Search for the cell housing the specified text and yield its [X, Y] center coordinate. 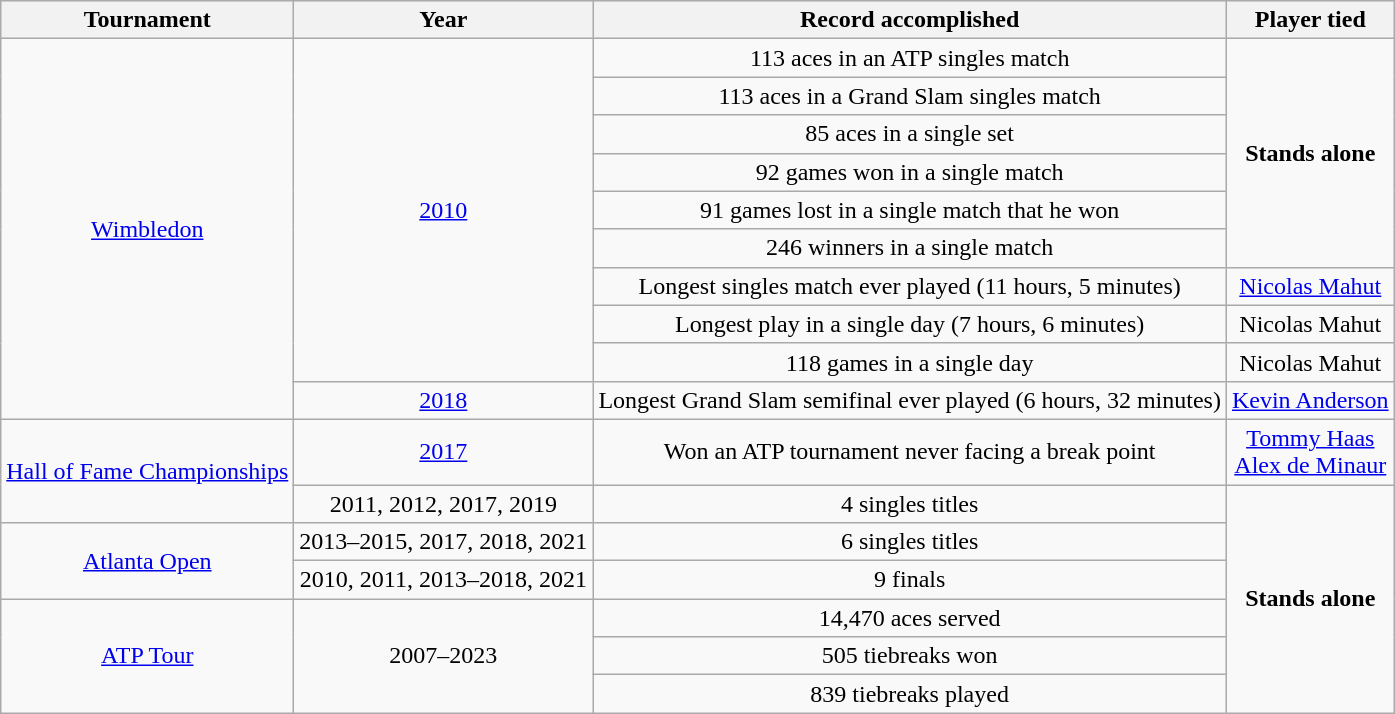
Kevin Anderson [1310, 400]
2010 [444, 210]
Won an ATP tournament never facing a break point [910, 452]
113 aces in a Grand Slam singles match [910, 96]
92 games won in a single match [910, 172]
Hall of Fame Championships [148, 470]
2011, 2012, 2017, 2019 [444, 503]
Longest singles match ever played (11 hours, 5 minutes) [910, 286]
Year [444, 20]
Tommy Haas Alex de Minaur [1310, 452]
91 games lost in a single match that he won [910, 210]
2007–2023 [444, 656]
14,470 aces served [910, 618]
839 tiebreaks played [910, 694]
505 tiebreaks won [910, 656]
2010, 2011, 2013–2018, 2021 [444, 580]
4 singles titles [910, 503]
6 singles titles [910, 542]
Record accomplished [910, 20]
9 finals [910, 580]
2013–2015, 2017, 2018, 2021 [444, 542]
Longest play in a single day (7 hours, 6 minutes) [910, 324]
Longest Grand Slam semifinal ever played (6 hours, 32 minutes) [910, 400]
Player tied [1310, 20]
Tournament [148, 20]
2017 [444, 452]
85 aces in a single set [910, 134]
118 games in a single day [910, 362]
113 aces in an ATP singles match [910, 58]
Atlanta Open [148, 561]
2018 [444, 400]
Wimbledon [148, 230]
ATP Tour [148, 656]
246 winners in a single match [910, 248]
